For the text-containing cell, return its midpoint in (X, Y) coordinate format. 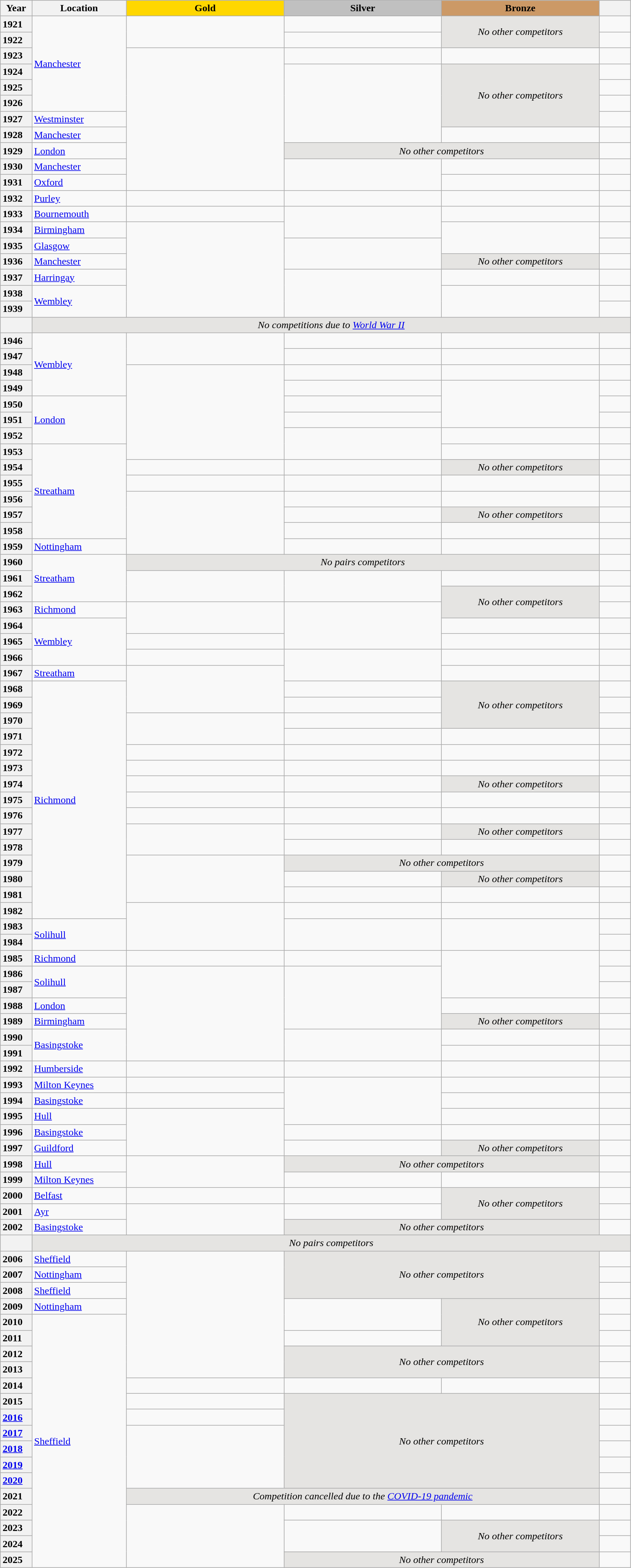
1962 (16, 594)
1988 (16, 1006)
1964 (16, 626)
1970 (16, 721)
1965 (16, 641)
2024 (16, 1544)
Glasgow (79, 246)
1936 (16, 262)
1981 (16, 895)
2021 (16, 1496)
2008 (16, 1291)
2012 (16, 1354)
1963 (16, 610)
1991 (16, 1053)
1950 (16, 404)
1953 (16, 451)
1934 (16, 230)
2011 (16, 1338)
1990 (16, 1037)
1949 (16, 388)
1967 (16, 673)
1946 (16, 341)
2001 (16, 1212)
1978 (16, 847)
1927 (16, 119)
1924 (16, 72)
1937 (16, 277)
1926 (16, 103)
2006 (16, 1259)
Guildford (79, 1148)
1957 (16, 515)
1997 (16, 1148)
Year (16, 8)
1985 (16, 958)
Location (79, 8)
2020 (16, 1481)
Bournemouth (79, 214)
1958 (16, 531)
1975 (16, 800)
Silver (363, 8)
1972 (16, 752)
1995 (16, 1116)
1989 (16, 1021)
2007 (16, 1275)
2014 (16, 1385)
1947 (16, 356)
1974 (16, 784)
2013 (16, 1370)
2019 (16, 1464)
1986 (16, 974)
1993 (16, 1085)
1929 (16, 151)
1938 (16, 293)
1980 (16, 879)
1948 (16, 372)
1933 (16, 214)
2015 (16, 1401)
2017 (16, 1433)
2023 (16, 1528)
1956 (16, 499)
2018 (16, 1449)
1996 (16, 1132)
1982 (16, 910)
1951 (16, 420)
1959 (16, 547)
1935 (16, 246)
1928 (16, 135)
1931 (16, 182)
Humberside (79, 1069)
1977 (16, 831)
Bronze (520, 8)
1992 (16, 1069)
1971 (16, 737)
1932 (16, 198)
1925 (16, 87)
2010 (16, 1322)
1952 (16, 435)
Competition cancelled due to the COVID-19 pandemic (363, 1496)
No competitions due to World War II (331, 325)
1966 (16, 657)
1930 (16, 166)
2016 (16, 1417)
Belfast (79, 1195)
1998 (16, 1164)
1954 (16, 467)
2022 (16, 1512)
1923 (16, 56)
1987 (16, 990)
1976 (16, 816)
1969 (16, 705)
2002 (16, 1227)
Oxford (79, 182)
Gold (205, 8)
1968 (16, 689)
1955 (16, 483)
2025 (16, 1560)
1939 (16, 309)
1999 (16, 1180)
2000 (16, 1195)
1961 (16, 578)
Purley (79, 198)
2009 (16, 1306)
1979 (16, 863)
1960 (16, 562)
Ayr (79, 1212)
Westminster (79, 119)
Harringay (79, 277)
1984 (16, 942)
1922 (16, 40)
1973 (16, 768)
1983 (16, 926)
1921 (16, 24)
1994 (16, 1101)
